For the text-containing cell, return its midpoint in (x, y) coordinate format. 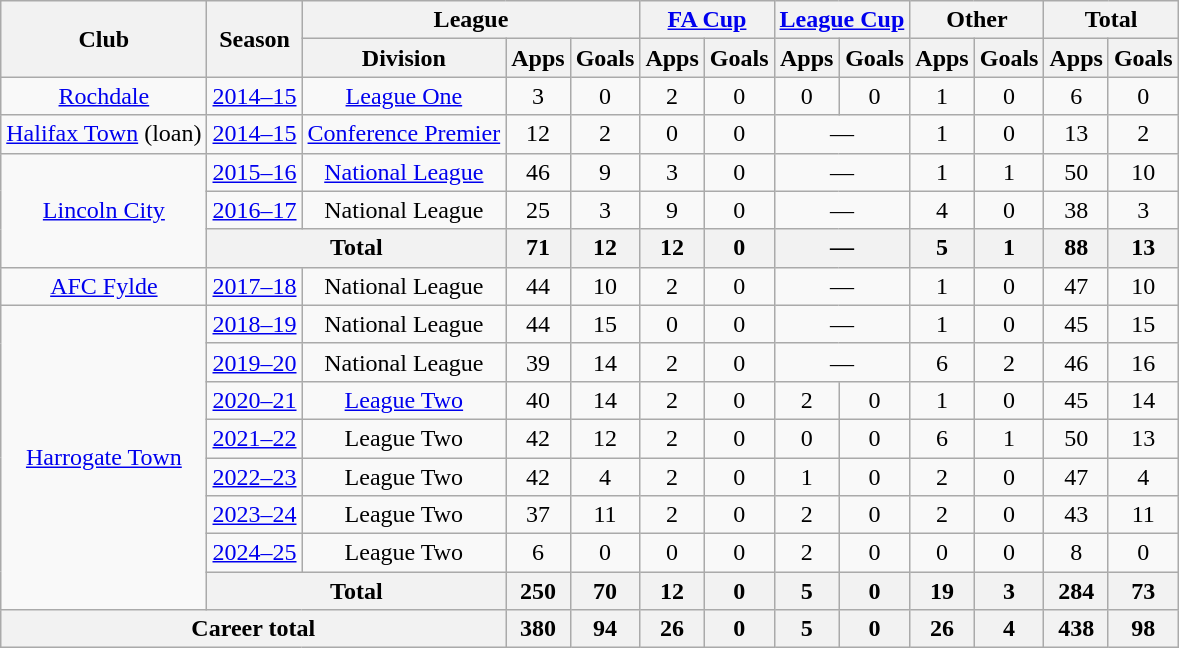
39 (538, 362)
Season (254, 39)
2023–24 (254, 515)
70 (605, 591)
8 (1076, 553)
284 (1076, 591)
2024–25 (254, 553)
380 (538, 629)
2020–21 (254, 400)
2019–20 (254, 362)
League Cup (842, 20)
Harrogate Town (104, 457)
Club (104, 39)
88 (1076, 248)
438 (1076, 629)
FA Cup (707, 20)
Halifax Town (loan) (104, 134)
25 (538, 210)
AFC Fylde (104, 286)
250 (538, 591)
2021–22 (254, 438)
2018–19 (254, 324)
Lincoln City (104, 210)
19 (942, 591)
Career total (254, 629)
98 (1143, 629)
2016–17 (254, 210)
40 (538, 400)
37 (538, 515)
Division (404, 58)
2017–18 (254, 286)
2022–23 (254, 477)
Other (977, 20)
38 (1076, 210)
2015–16 (254, 172)
Rochdale (104, 96)
94 (605, 629)
League (471, 20)
League One (404, 96)
16 (1143, 362)
73 (1143, 591)
71 (538, 248)
Conference Premier (404, 134)
43 (1076, 515)
